From the cell containing the given text, extract its center point as (X, Y) coordinate. 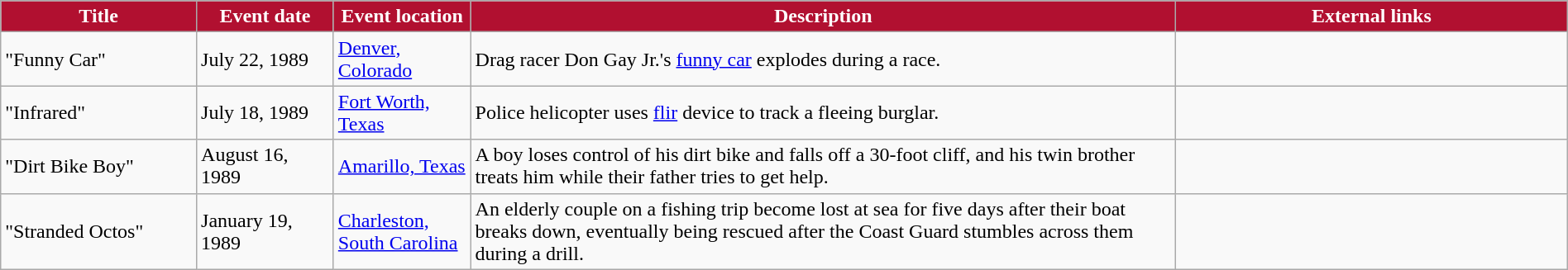
Drag racer Don Gay Jr.'s funny car explodes during a race. (824, 59)
August 16, 1989 (265, 167)
July 18, 1989 (265, 112)
July 22, 1989 (265, 59)
External links (1372, 17)
"Dirt Bike Boy" (99, 167)
A boy loses control of his dirt bike and falls off a 30-foot cliff, and his twin brother treats him while their father tries to get help. (824, 167)
Denver, Colorado (402, 59)
January 19, 1989 (265, 231)
Charleston, South Carolina (402, 231)
"Funny Car" (99, 59)
"Stranded Octos" (99, 231)
Event date (265, 17)
Amarillo, Texas (402, 167)
Event location (402, 17)
"Infrared" (99, 112)
Fort Worth, Texas (402, 112)
Description (824, 17)
Title (99, 17)
Police helicopter uses flir device to track a fleeing burglar. (824, 112)
